Extract the (X, Y) coordinate from the center of the cell holding the provided text.  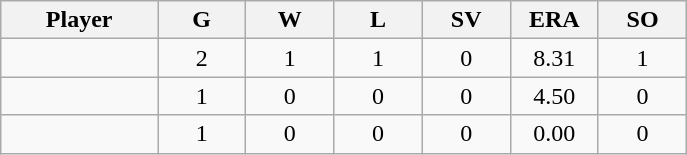
G (202, 20)
L (378, 20)
8.31 (554, 58)
Player (80, 20)
2 (202, 58)
SO (642, 20)
ERA (554, 20)
4.50 (554, 96)
SV (466, 20)
0.00 (554, 134)
W (290, 20)
